Pinpoint the cell where the given text exists, returning its (x, y) midpoint coordinate. 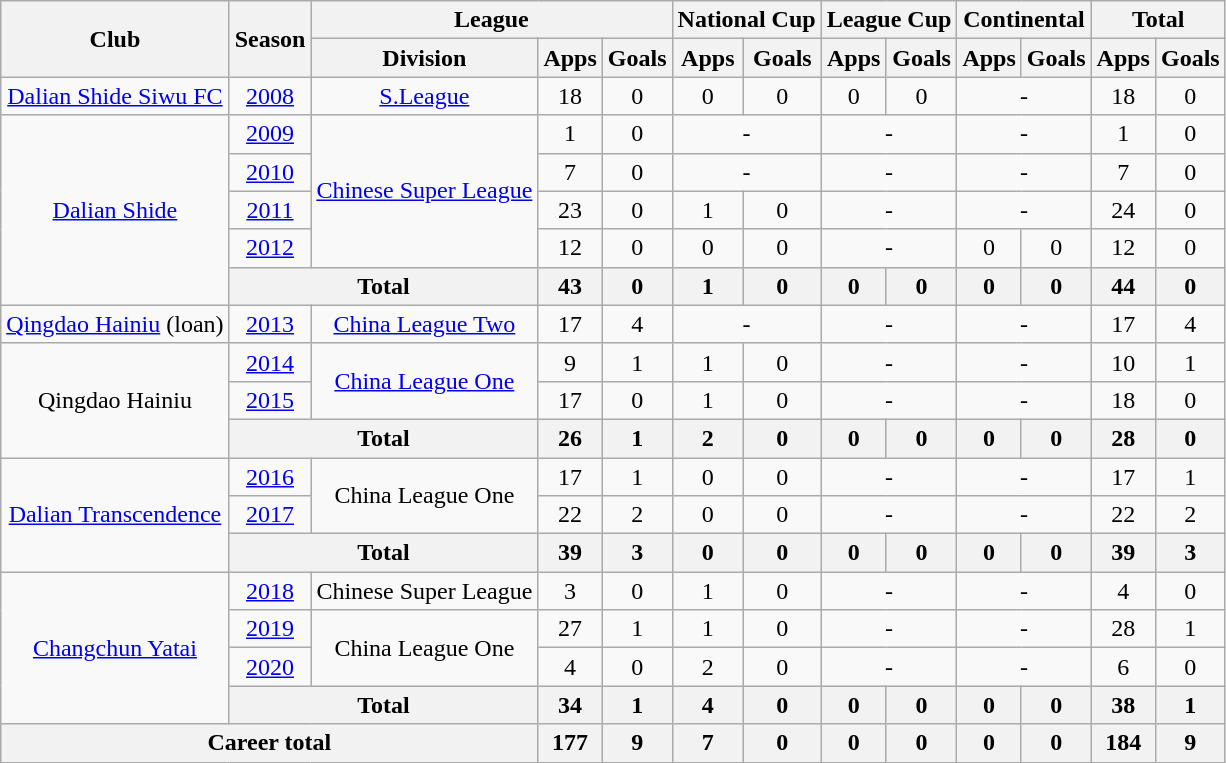
38 (1123, 705)
Season (270, 39)
Dalian Transcendence (115, 515)
Qingdao Hainiu (loan) (115, 324)
26 (570, 438)
2016 (270, 477)
Dalian Shide Siwu FC (115, 96)
National Cup (746, 20)
2020 (270, 667)
2009 (270, 134)
2018 (270, 591)
2011 (270, 210)
2013 (270, 324)
2010 (270, 172)
China League Two (424, 324)
2015 (270, 400)
24 (1123, 210)
Club (115, 39)
Career total (270, 743)
2017 (270, 515)
Continental (1024, 20)
2014 (270, 362)
23 (570, 210)
S.League (424, 96)
League (492, 20)
2012 (270, 248)
Changchun Yatai (115, 648)
Qingdao Hainiu (115, 400)
10 (1123, 362)
2008 (270, 96)
34 (570, 705)
43 (570, 286)
44 (1123, 286)
177 (570, 743)
27 (570, 629)
184 (1123, 743)
League Cup (889, 20)
2019 (270, 629)
6 (1123, 667)
Dalian Shide (115, 210)
Division (424, 58)
